Return [x, y] of the center of cell containing provided text 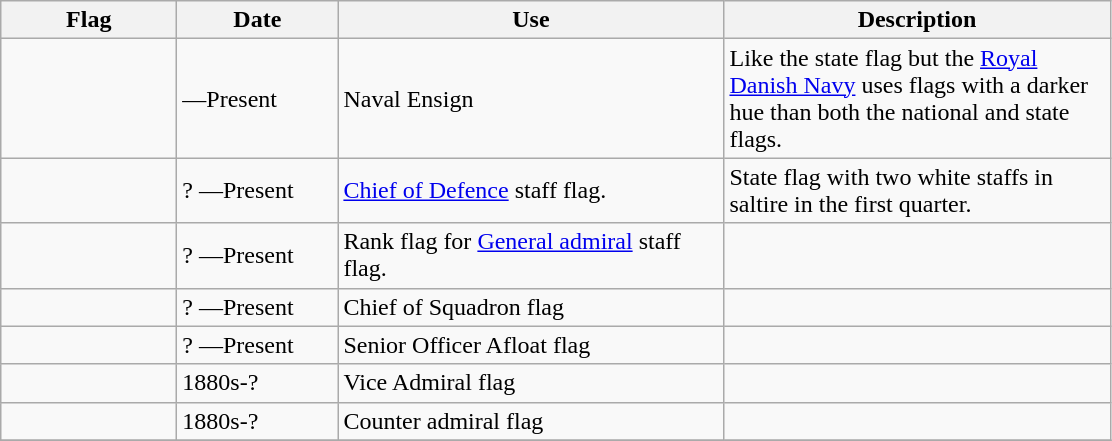
Rank flag for General admiral staff flag. [531, 256]
State flag with two white staffs in saltire in the first quarter. [917, 190]
—Present [258, 98]
Use [531, 20]
Chief of Squadron flag [531, 307]
Date [258, 20]
Vice Admiral flag [531, 383]
Counter admiral flag [531, 421]
Flag [89, 20]
Description [917, 20]
Like the state flag but the Royal Danish Navy uses flags with a darker hue than both the national and state flags. [917, 98]
Naval Ensign [531, 98]
Chief of Defence staff flag. [531, 190]
Senior Officer Afloat flag [531, 345]
